Provide the [x, y] coordinate of the cell's center where the given text is located.  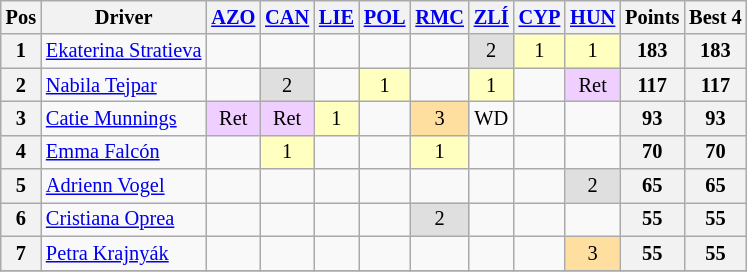
Adrienn Vogel [124, 186]
6 [21, 219]
CYP [540, 17]
Catie Munnings [124, 118]
RMC [439, 17]
LIE [336, 17]
CAN [287, 17]
Pos [21, 17]
POL [385, 17]
ZLÍ [492, 17]
Nabila Tejpar [124, 85]
HUN [592, 17]
AZO [233, 17]
Points [652, 17]
5 [21, 186]
Petra Krajnyák [124, 253]
Ekaterina Stratieva [124, 51]
Best 4 [715, 17]
4 [21, 152]
WD [492, 118]
Driver [124, 17]
Cristiana Oprea [124, 219]
Emma Falcón [124, 152]
7 [21, 253]
